Return the [X, Y] coordinate for the center point of the cell that contains the specified text.  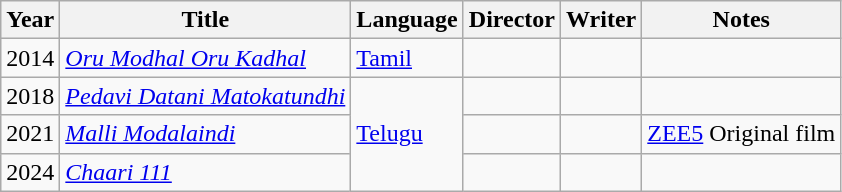
Notes [742, 20]
Pedavi Datani Matokatundhi [206, 96]
2024 [30, 172]
2018 [30, 96]
Title [206, 20]
Telugu [407, 134]
ZEE5 Original film [742, 134]
Oru Modhal Oru Kadhal [206, 58]
Chaari 111 [206, 172]
2014 [30, 58]
Tamil [407, 58]
2021 [30, 134]
Director [512, 20]
Year [30, 20]
Language [407, 20]
Writer [602, 20]
Malli Modalaindi [206, 134]
